Return the [X, Y] coordinate for the center point of the cell that contains the specified text.  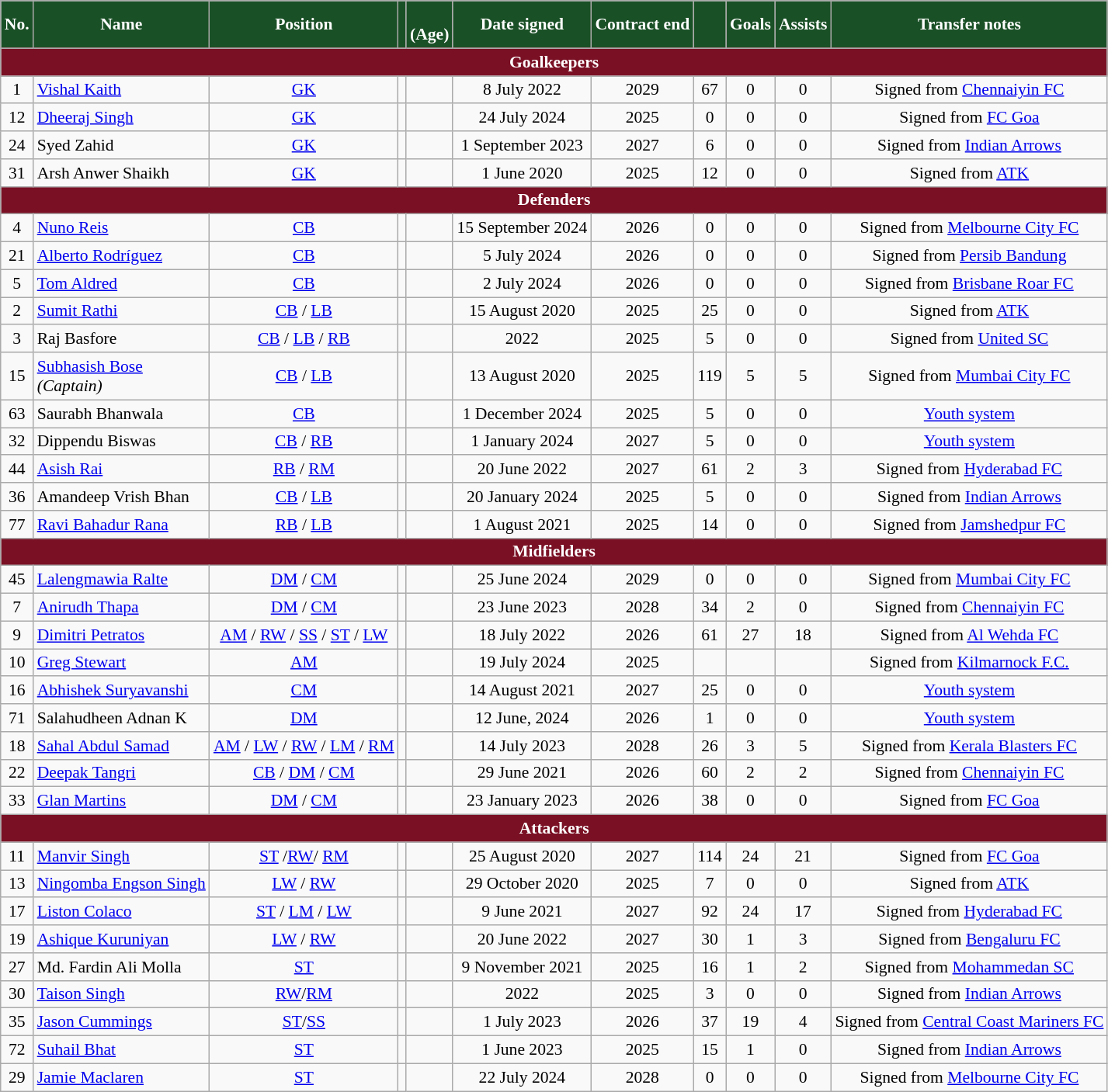
29 June 2021 [522, 773]
8 July 2022 [522, 90]
67 [710, 90]
Signed from Mohammedan SC [969, 967]
Dimitri Petratos [121, 635]
1 August 2021 [522, 525]
Taison Singh [121, 994]
Ashique Kuruniyan [121, 939]
32 [17, 442]
9 June 2021 [522, 912]
Goalkeepers [554, 62]
Transfer notes [969, 25]
77 [17, 525]
Tom Aldred [121, 283]
60 [710, 773]
Midfielders [554, 552]
10 [17, 663]
Signed from Al Wehda FC [969, 635]
DM [304, 718]
15 September 2024 [522, 228]
11 [17, 856]
12 June, 2024 [522, 718]
Dheeraj Singh [121, 118]
20 January 2024 [522, 497]
29 [17, 1077]
Name [121, 25]
1 September 2023 [522, 145]
25 August 2020 [522, 856]
Anirudh Thapa [121, 608]
25 June 2024 [522, 580]
AM [304, 663]
Lalengmawia Ralte [121, 580]
31 [17, 173]
Contract end [642, 25]
15 August 2020 [522, 311]
CM [304, 691]
38 [710, 801]
No. [17, 25]
Amandeep Vrish Bhan [121, 497]
AM / LW / RW / LM / RM [304, 746]
Goals [750, 25]
35 [17, 1022]
Signed from Bengaluru FC [969, 939]
Jason Cummings [121, 1022]
22 July 2024 [522, 1077]
1 December 2024 [522, 414]
Salahudheen Adnan K [121, 718]
13 [17, 884]
Ningomba Engson Singh [121, 884]
114 [710, 856]
33 [17, 801]
Saurabh Bhanwala [121, 414]
Defenders [554, 200]
Position [304, 25]
119 [710, 376]
Alberto Rodríguez [121, 256]
Subhasish Bose(Captain) [121, 376]
Asish Rai [121, 470]
Arsh Anwer Shaikh [121, 173]
Dippendu Biswas [121, 442]
44 [17, 470]
63 [17, 414]
CB / RB [304, 442]
ST / LM / LW [304, 912]
Nuno Reis [121, 228]
18 July 2022 [522, 635]
34 [710, 608]
AM / RW / SS / ST / LW [304, 635]
Signed from Jamshedpur FC [969, 525]
1 July 2023 [522, 1022]
13 August 2020 [522, 376]
(Age) [429, 25]
23 June 2023 [522, 608]
37 [710, 1022]
1 June 2023 [522, 1050]
23 January 2023 [522, 801]
29 October 2020 [522, 884]
Md. Fardin Ali Molla [121, 967]
9 November 2021 [522, 967]
14 August 2021 [522, 691]
14 July 2023 [522, 746]
Attackers [554, 829]
Signed from Brisbane Roar FC [969, 283]
24 July 2024 [522, 118]
22 [17, 773]
Signed from Central Coast Mariners FC [969, 1022]
72 [17, 1050]
2 July 2024 [522, 283]
Raj Basfore [121, 339]
19 July 2024 [522, 663]
Assists [803, 25]
Glan Martins [121, 801]
Greg Stewart [121, 663]
26 [710, 746]
Liston Colaco [121, 912]
Signed from Persib Bandung [969, 256]
CB / DM / CM [304, 773]
6 [710, 145]
Suhail Bhat [121, 1050]
1 January 2024 [522, 442]
92 [710, 912]
Sumit Rathi [121, 311]
71 [17, 718]
ST /RW/ RM [304, 856]
RW/RM [304, 994]
RB / RM [304, 470]
Jamie Maclaren [121, 1077]
Signed from Kerala Blasters FC [969, 746]
Date signed [522, 25]
5 July 2024 [522, 256]
Vishal Kaith [121, 90]
Manvir Singh [121, 856]
ST/SS [304, 1022]
1 June 2020 [522, 173]
CB / LB / RB [304, 339]
Syed Zahid [121, 145]
Signed from Kilmarnock F.C. [969, 663]
36 [17, 497]
Abhishek Suryavanshi [121, 691]
Signed from United SC [969, 339]
45 [17, 580]
Ravi Bahadur Rana [121, 525]
RB / LB [304, 525]
14 [710, 525]
9 [17, 635]
Sahal Abdul Samad [121, 746]
Deepak Tangri [121, 773]
